Determine the (X, Y) coordinate at the center of the cell enclosing the given text.  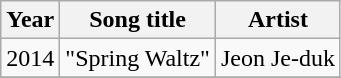
Song title (138, 20)
Year (30, 20)
Artist (278, 20)
2014 (30, 58)
"Spring Waltz" (138, 58)
Jeon Je-duk (278, 58)
